Identify which cell holds the provided text, then report its (x, y) central coordinate. 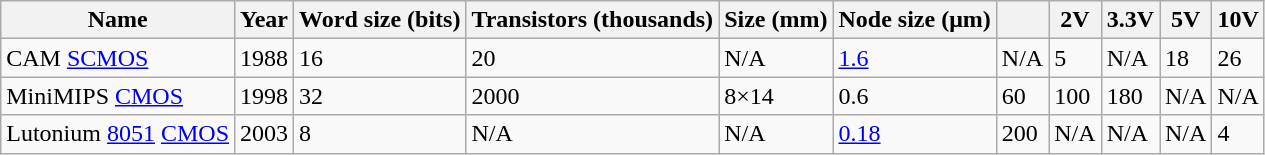
8×14 (776, 96)
200 (1022, 134)
5 (1075, 58)
Lutonium 8051 CMOS (118, 134)
4 (1238, 134)
16 (380, 58)
0.6 (914, 96)
Transistors (thousands) (592, 20)
20 (592, 58)
26 (1238, 58)
2V (1075, 20)
100 (1075, 96)
Node size (μm) (914, 20)
60 (1022, 96)
CAM SCMOS (118, 58)
5V (1186, 20)
18 (1186, 58)
8 (380, 134)
0.18 (914, 134)
Size (mm) (776, 20)
32 (380, 96)
1998 (264, 96)
10V (1238, 20)
2000 (592, 96)
Name (118, 20)
Word size (bits) (380, 20)
2003 (264, 134)
1988 (264, 58)
MiniMIPS CMOS (118, 96)
180 (1130, 96)
Year (264, 20)
1.6 (914, 58)
3.3V (1130, 20)
